Capture the cell that displays the provided text and extract its [X, Y] central coordinate. 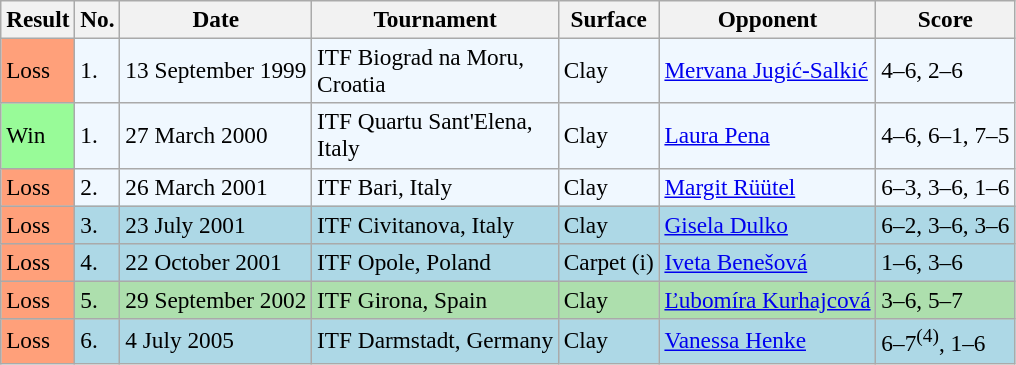
Vanessa Henke [768, 341]
2. [98, 187]
Result [38, 19]
ITF Opole, Poland [436, 262]
Ľubomíra Kurhajcová [768, 300]
Margit Rüütel [768, 187]
Win [38, 136]
4 July 2005 [216, 341]
Carpet (i) [608, 262]
Date [216, 19]
Opponent [768, 19]
5. [98, 300]
6–7(4), 1–6 [946, 341]
4. [98, 262]
ITF Darmstadt, Germany [436, 341]
13 September 1999 [216, 70]
6–2, 3–6, 3–6 [946, 224]
6–3, 3–6, 1–6 [946, 187]
Score [946, 19]
Surface [608, 19]
27 March 2000 [216, 136]
ITF Girona, Spain [436, 300]
3–6, 5–7 [946, 300]
ITF Biograd na Moru, Croatia [436, 70]
4–6, 6–1, 7–5 [946, 136]
ITF Civitanova, Italy [436, 224]
ITF Quartu Sant'Elena, Italy [436, 136]
6. [98, 341]
Laura Pena [768, 136]
No. [98, 19]
4–6, 2–6 [946, 70]
Tournament [436, 19]
Iveta Benešová [768, 262]
29 September 2002 [216, 300]
22 October 2001 [216, 262]
Gisela Dulko [768, 224]
Mervana Jugić-Salkić [768, 70]
3. [98, 224]
26 March 2001 [216, 187]
1–6, 3–6 [946, 262]
23 July 2001 [216, 224]
ITF Bari, Italy [436, 187]
